Identify which cell holds the provided text, then report its [x, y] central coordinate. 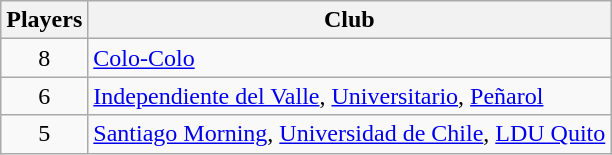
Players [44, 20]
Santiago Morning, Universidad de Chile, LDU Quito [350, 134]
Club [350, 20]
8 [44, 58]
5 [44, 134]
6 [44, 96]
Independiente del Valle, Universitario, Peñarol [350, 96]
Colo-Colo [350, 58]
